Determine the (X, Y) coordinate at the center of the cell enclosing the given text.  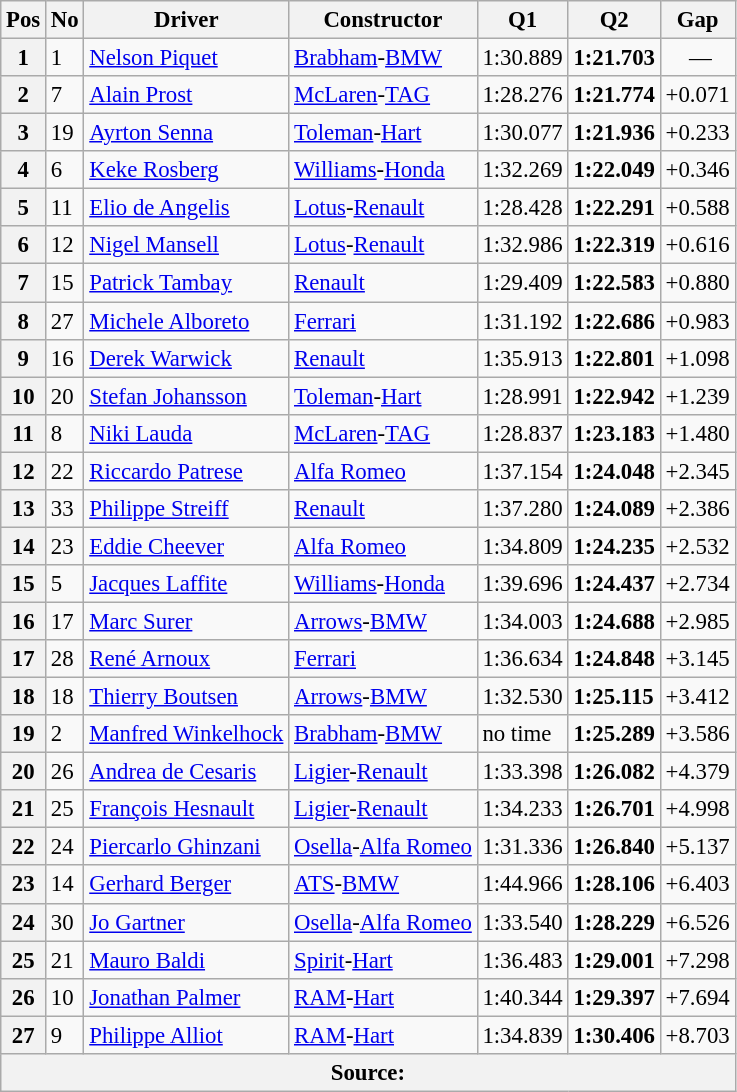
+0.880 (698, 283)
1:21.936 (614, 133)
1:36.483 (522, 960)
Michele Alboreto (186, 321)
1:29.397 (614, 997)
1:36.634 (522, 659)
1:26.082 (614, 772)
Marc Surer (186, 621)
1:22.801 (614, 358)
+0.588 (698, 208)
+0.071 (698, 95)
+0.233 (698, 133)
Mauro Baldi (186, 960)
Niki Lauda (186, 433)
1:31.336 (522, 847)
13 (24, 509)
Stefan Johansson (186, 396)
Derek Warwick (186, 358)
1:29.409 (522, 283)
Piercarlo Ghinzani (186, 847)
1:28.276 (522, 95)
1:31.192 (522, 321)
+1.480 (698, 433)
1:24.437 (614, 584)
Gap (698, 20)
+0.346 (698, 170)
no time (522, 734)
+1.098 (698, 358)
Gerhard Berger (186, 885)
Elio de Angelis (186, 208)
+3.145 (698, 659)
1:34.809 (522, 546)
1:26.840 (614, 847)
1:23.183 (614, 433)
1:32.986 (522, 245)
+2.386 (698, 509)
+2.985 (698, 621)
1:24.048 (614, 471)
1:24.089 (614, 509)
1:44.966 (522, 885)
1:21.703 (614, 58)
1:34.839 (522, 1035)
Philippe Alliot (186, 1035)
1:22.049 (614, 170)
Nelson Piquet (186, 58)
1:30.406 (614, 1035)
1:33.398 (522, 772)
+4.379 (698, 772)
1:37.154 (522, 471)
Andrea de Cesaris (186, 772)
1:32.530 (522, 697)
+4.998 (698, 809)
+5.137 (698, 847)
1:24.848 (614, 659)
Jo Gartner (186, 922)
1:40.344 (522, 997)
No (65, 20)
28 (65, 659)
+7.694 (698, 997)
François Hesnault (186, 809)
+2.734 (698, 584)
1:35.913 (522, 358)
1:39.696 (522, 584)
1:21.774 (614, 95)
1:24.235 (614, 546)
Q2 (614, 20)
1:33.540 (522, 922)
1:22.319 (614, 245)
Manfred Winkelhock (186, 734)
1:22.583 (614, 283)
+2.345 (698, 471)
1:25.289 (614, 734)
+3.412 (698, 697)
Eddie Cheever (186, 546)
Nigel Mansell (186, 245)
Ayrton Senna (186, 133)
33 (65, 509)
Spirit-Hart (383, 960)
1:22.291 (614, 208)
+0.616 (698, 245)
+1.239 (698, 396)
Thierry Boutsen (186, 697)
+2.532 (698, 546)
1:30.889 (522, 58)
+6.526 (698, 922)
1:34.003 (522, 621)
1:29.001 (614, 960)
— (698, 58)
1:25.115 (614, 697)
+0.983 (698, 321)
1:22.942 (614, 396)
4 (24, 170)
Driver (186, 20)
1:37.280 (522, 509)
+3.586 (698, 734)
+8.703 (698, 1035)
Patrick Tambay (186, 283)
Pos (24, 20)
1:28.837 (522, 433)
Source: (368, 1073)
1:32.269 (522, 170)
1:28.991 (522, 396)
3 (24, 133)
ATS-BMW (383, 885)
René Arnoux (186, 659)
Keke Rosberg (186, 170)
Constructor (383, 20)
1:24.688 (614, 621)
Philippe Streiff (186, 509)
30 (65, 922)
+7.298 (698, 960)
Q1 (522, 20)
+6.403 (698, 885)
Riccardo Patrese (186, 471)
1:28.106 (614, 885)
1:34.233 (522, 809)
1:28.428 (522, 208)
1:28.229 (614, 922)
Jacques Laffite (186, 584)
Alain Prost (186, 95)
Jonathan Palmer (186, 997)
1:30.077 (522, 133)
1:22.686 (614, 321)
1:26.701 (614, 809)
